Scan for the cell matching the given text and deliver its (X, Y) coordinate at center. 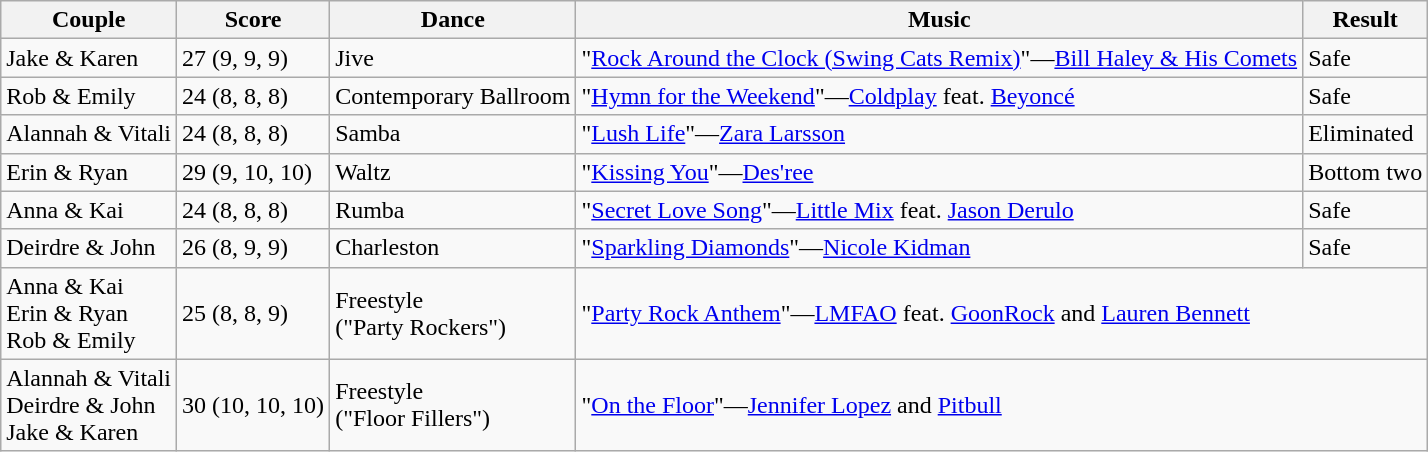
Rumba (453, 210)
"Secret Love Song"—Little Mix feat. Jason Derulo (940, 210)
Freestyle("Floor Fillers") (453, 405)
Score (254, 20)
Freestyle("Party Rockers") (453, 313)
Deirdre & John (89, 248)
"Kissing You"—Des'ree (940, 172)
26 (8, 9, 9) (254, 248)
"Lush Life"—Zara Larsson (940, 134)
Dance (453, 20)
"Party Rock Anthem"—LMFAO feat. GoonRock and Lauren Bennett (1002, 313)
Erin & Ryan (89, 172)
"Rock Around the Clock (Swing Cats Remix)"—Bill Haley & His Comets (940, 58)
Anna & KaiErin & RyanRob & Emily (89, 313)
"Hymn for the Weekend"—Coldplay feat. Beyoncé (940, 96)
Charleston (453, 248)
Couple (89, 20)
Jake & Karen (89, 58)
Alannah & Vitali (89, 134)
Contemporary Ballroom (453, 96)
Result (1366, 20)
"On the Floor"—Jennifer Lopez and Pitbull (1002, 405)
Music (940, 20)
Eliminated (1366, 134)
30 (10, 10, 10) (254, 405)
25 (8, 8, 9) (254, 313)
Bottom two (1366, 172)
29 (9, 10, 10) (254, 172)
Jive (453, 58)
Anna & Kai (89, 210)
Rob & Emily (89, 96)
27 (9, 9, 9) (254, 58)
Samba (453, 134)
Alannah & VitaliDeirdre & JohnJake & Karen (89, 405)
"Sparkling Diamonds"—Nicole Kidman (940, 248)
Waltz (453, 172)
